Determine the [X, Y] coordinate at the center of the cell enclosing the given text.  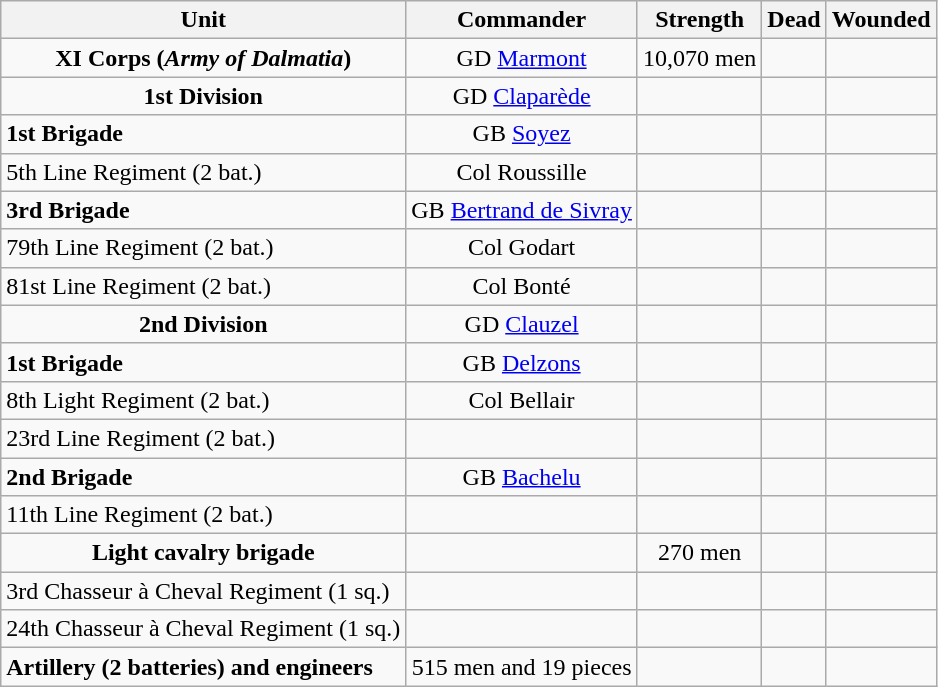
3rd Chasseur à Cheval Regiment (1 sq.) [204, 591]
Commander [522, 20]
23rd Line Regiment (2 bat.) [204, 438]
GB Bachelu [522, 477]
81st Line Regiment (2 bat.) [204, 286]
1st Division [204, 96]
10,070 men [699, 58]
Artillery (2 batteries) and engineers [204, 667]
Col Bonté [522, 286]
Light cavalry brigade [204, 553]
3rd Brigade [204, 210]
Wounded [881, 20]
2nd Division [204, 324]
515 men and 19 pieces [522, 667]
270 men [699, 553]
GB Bertrand de Sivray [522, 210]
8th Light Regiment (2 bat.) [204, 400]
2nd Brigade [204, 477]
GD Marmont [522, 58]
79th Line Regiment (2 bat.) [204, 248]
Strength [699, 20]
GD Claparède [522, 96]
Unit [204, 20]
11th Line Regiment (2 bat.) [204, 515]
GB Soyez [522, 134]
Col Godart [522, 248]
GB Delzons [522, 362]
GD Clauzel [522, 324]
XI Corps (Army of Dalmatia) [204, 58]
Dead [794, 20]
Col Bellair [522, 400]
24th Chasseur à Cheval Regiment (1 sq.) [204, 629]
Col Roussille [522, 172]
5th Line Regiment (2 bat.) [204, 172]
